Scan for the cell matching the given text and deliver its (x, y) coordinate at center. 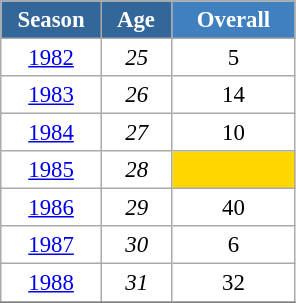
1984 (52, 133)
1986 (52, 208)
Overall (234, 20)
Season (52, 20)
27 (136, 133)
32 (234, 283)
1988 (52, 283)
30 (136, 245)
10 (234, 133)
1987 (52, 245)
Age (136, 20)
5 (234, 58)
28 (136, 170)
26 (136, 95)
40 (234, 208)
29 (136, 208)
1982 (52, 58)
25 (136, 58)
1983 (52, 95)
14 (234, 95)
1985 (52, 170)
31 (136, 283)
6 (234, 245)
